Extract the [X, Y] coordinate from the center of the cell holding the provided text.  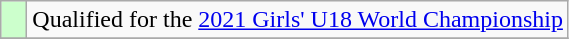
Qualified for the 2021 Girls' U18 World Championship [298, 20]
